Determine the [X, Y] coordinate at the center of the cell enclosing the given text.  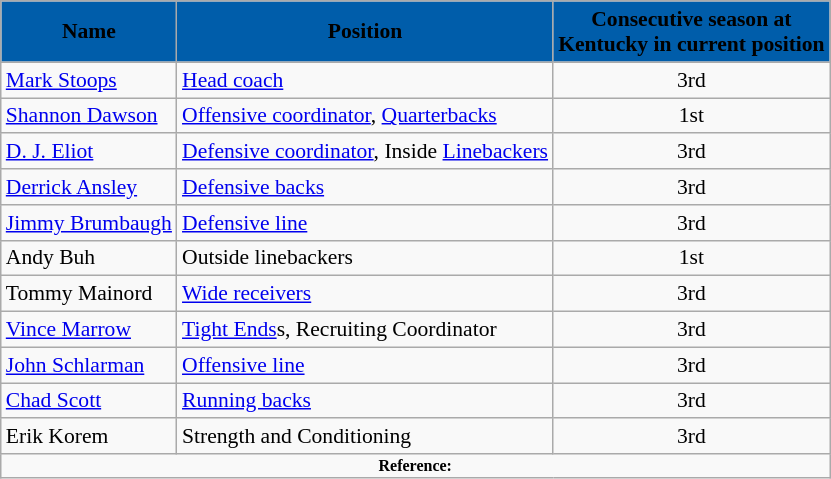
Jimmy Brumbaugh [89, 223]
Strength and Conditioning [365, 437]
Name [89, 32]
Tommy Mainord [89, 294]
Outside linebackers [365, 258]
Offensive line [365, 365]
Defensive coordinator, Inside Linebackers [365, 152]
Wide receivers [365, 294]
John Schlarman [89, 365]
Head coach [365, 80]
Consecutive season atKentucky in current position [692, 32]
Derrick Ansley [89, 187]
Tight Endss, Recruiting Coordinator [365, 330]
Andy Buh [89, 258]
Chad Scott [89, 401]
Defensive line [365, 223]
Defensive backs [365, 187]
D. J. Eliot [89, 152]
Offensive coordinator, Quarterbacks [365, 116]
Position [365, 32]
Shannon Dawson [89, 116]
Running backs [365, 401]
Mark Stoops [89, 80]
Reference: [416, 466]
Vince Marrow [89, 330]
Erik Korem [89, 437]
